Detect which cell encompasses the target text, then output its [X, Y] center coordinate. 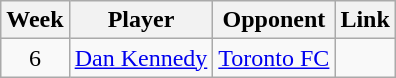
Toronto FC [274, 58]
Dan Kennedy [141, 58]
Opponent [274, 20]
Week [35, 20]
Link [365, 20]
6 [35, 58]
Player [141, 20]
